Extract the (x, y) coordinate from the center of the cell holding the provided text.  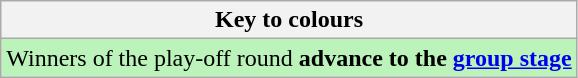
Winners of the play-off round advance to the group stage (289, 58)
Key to colours (289, 20)
